Extract the [X, Y] coordinate from the center of the cell holding the provided text.  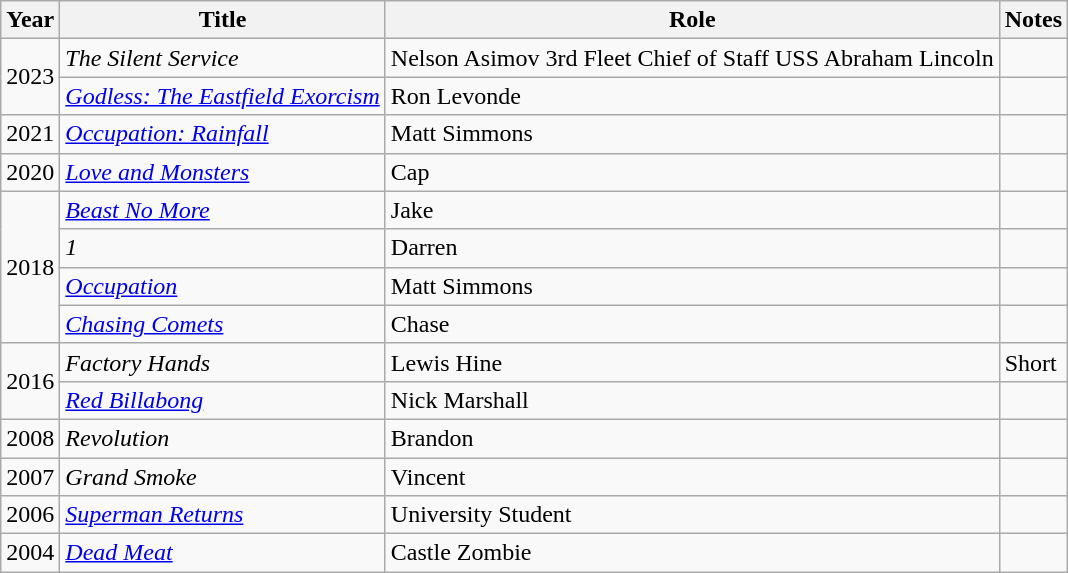
Red Billabong [222, 400]
Nelson Asimov 3rd Fleet Chief of Staff USS Abraham Lincoln [692, 58]
Love and Monsters [222, 172]
2023 [30, 77]
Dead Meat [222, 553]
Occupation [222, 286]
Beast No More [222, 210]
Occupation: Rainfall [222, 134]
Superman Returns [222, 515]
2006 [30, 515]
Ron Levonde [692, 96]
Chase [692, 324]
Title [222, 20]
2008 [30, 438]
Vincent [692, 477]
Brandon [692, 438]
Notes [1033, 20]
Jake [692, 210]
Grand Smoke [222, 477]
Castle Zombie [692, 553]
Lewis Hine [692, 362]
Revolution [222, 438]
2020 [30, 172]
2004 [30, 553]
Chasing Comets [222, 324]
2016 [30, 381]
Godless: The Eastfield Exorcism [222, 96]
Year [30, 20]
2007 [30, 477]
The Silent Service [222, 58]
Role [692, 20]
Darren [692, 248]
Cap [692, 172]
2021 [30, 134]
Nick Marshall [692, 400]
1 [222, 248]
Short [1033, 362]
Factory Hands [222, 362]
University Student [692, 515]
2018 [30, 267]
